Return [x, y] of the center of cell containing provided text 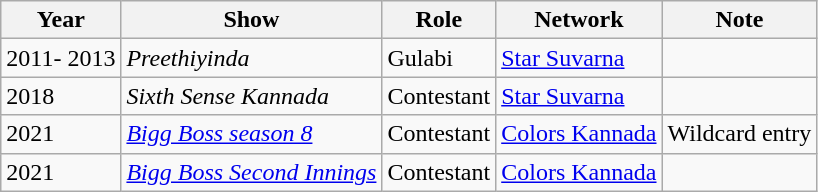
Sixth Sense Kannada [252, 96]
Bigg Boss Second Innings [252, 172]
Preethiyinda [252, 58]
Wildcard entry [740, 134]
Show [252, 20]
2011- 2013 [61, 58]
Note [740, 20]
Bigg Boss season 8 [252, 134]
Year [61, 20]
2018 [61, 96]
Role [439, 20]
Gulabi [439, 58]
Network [579, 20]
